Return [x, y] of the center of cell containing provided text 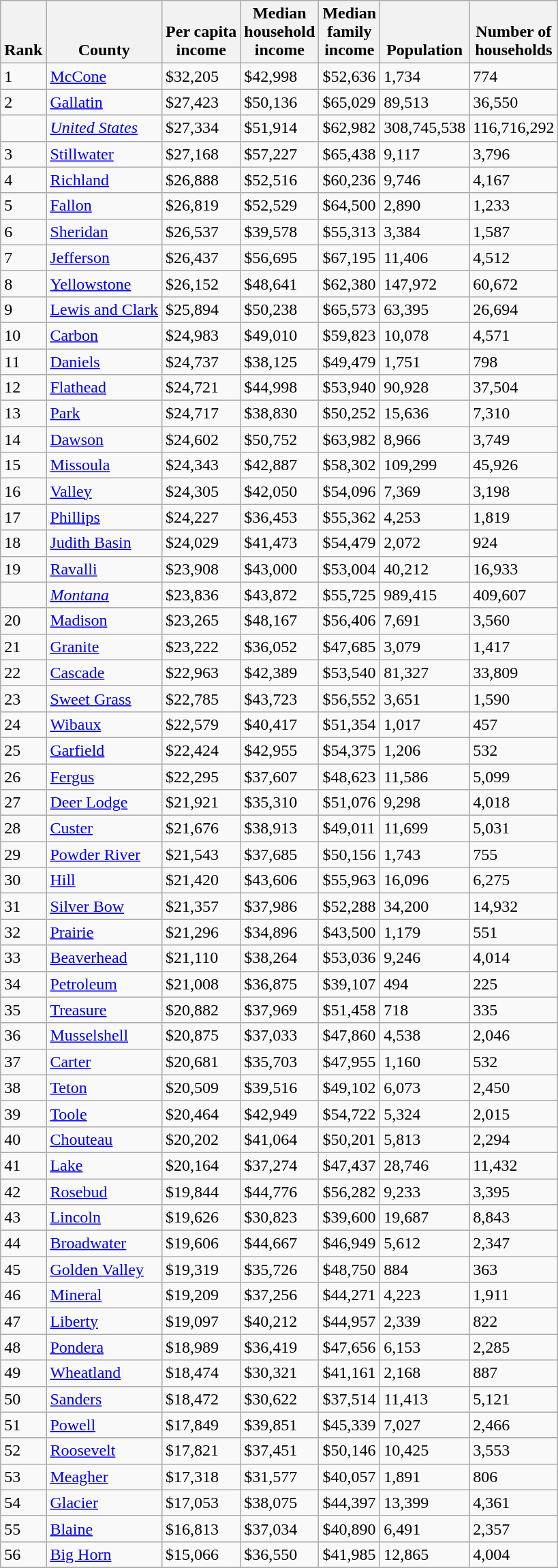
Sanders [104, 1399]
4,538 [425, 1036]
$50,146 [350, 1451]
$41,161 [350, 1373]
$40,212 [279, 1321]
$44,776 [279, 1192]
Jefferson [104, 258]
494 [425, 984]
$49,479 [350, 362]
29 [23, 855]
$50,238 [279, 309]
3,796 [514, 154]
$49,011 [350, 829]
3 [23, 154]
County [104, 32]
Glacier [104, 1503]
Ravalli [104, 569]
$62,380 [350, 283]
$19,319 [202, 1270]
Lake [104, 1165]
$19,209 [202, 1295]
81,327 [425, 673]
$20,509 [202, 1088]
$38,264 [279, 958]
$47,437 [350, 1165]
$42,949 [279, 1113]
$17,849 [202, 1425]
$24,737 [202, 362]
37 [23, 1062]
$54,375 [350, 750]
21 [23, 647]
$20,164 [202, 1165]
1,017 [425, 724]
Chouteau [104, 1139]
$65,573 [350, 309]
$48,641 [279, 283]
1,734 [425, 76]
$39,516 [279, 1088]
$65,029 [350, 102]
$24,343 [202, 465]
$22,579 [202, 724]
$38,125 [279, 362]
$50,201 [350, 1139]
6,073 [425, 1088]
9,233 [425, 1192]
Lincoln [104, 1218]
$55,313 [350, 232]
$64,500 [350, 206]
$56,282 [350, 1192]
$43,000 [279, 569]
11,406 [425, 258]
39 [23, 1113]
Pondera [104, 1347]
Liberty [104, 1321]
9,298 [425, 803]
Richland [104, 180]
Musselshell [104, 1036]
Number ofhouseholds [514, 32]
$22,785 [202, 698]
32 [23, 932]
$27,334 [202, 128]
$55,362 [350, 517]
Fallon [104, 206]
Medianfamilyincome [350, 32]
1,743 [425, 855]
225 [514, 984]
16,933 [514, 569]
$37,256 [279, 1295]
Rank [23, 32]
90,928 [425, 388]
$39,600 [350, 1218]
$26,437 [202, 258]
8 [23, 283]
Prairie [104, 932]
887 [514, 1373]
4,014 [514, 958]
$50,752 [279, 440]
$52,288 [350, 906]
109,299 [425, 465]
$37,986 [279, 906]
28 [23, 829]
Custer [104, 829]
3,749 [514, 440]
$27,168 [202, 154]
$37,274 [279, 1165]
53 [23, 1477]
2,285 [514, 1347]
Lewis and Clark [104, 309]
5,099 [514, 776]
$23,836 [202, 595]
$18,989 [202, 1347]
$39,578 [279, 232]
89,513 [425, 102]
19,687 [425, 1218]
7,027 [425, 1425]
Powell [104, 1425]
$48,750 [350, 1270]
Garfield [104, 750]
798 [514, 362]
$36,052 [279, 647]
4,253 [425, 517]
7,310 [514, 414]
806 [514, 1477]
$56,552 [350, 698]
1,751 [425, 362]
1,819 [514, 517]
63,395 [425, 309]
$23,908 [202, 569]
51 [23, 1425]
$52,529 [279, 206]
7,691 [425, 621]
42 [23, 1192]
$44,271 [350, 1295]
924 [514, 543]
4,004 [514, 1554]
36 [23, 1036]
$24,305 [202, 491]
Judith Basin [104, 543]
308,745,538 [425, 128]
3,079 [425, 647]
$50,136 [279, 102]
$37,034 [279, 1528]
$56,406 [350, 621]
$36,453 [279, 517]
$47,955 [350, 1062]
Per capitaincome [202, 32]
40,212 [425, 569]
34 [23, 984]
15,636 [425, 414]
$30,622 [279, 1399]
Deer Lodge [104, 803]
$54,722 [350, 1113]
$38,913 [279, 829]
54 [23, 1503]
$50,252 [350, 414]
$30,321 [279, 1373]
$40,417 [279, 724]
11,413 [425, 1399]
$41,985 [350, 1554]
Treasure [104, 1010]
$60,236 [350, 180]
18 [23, 543]
Missoula [104, 465]
1,417 [514, 647]
38 [23, 1088]
$41,473 [279, 543]
$17,053 [202, 1503]
755 [514, 855]
Valley [104, 491]
Beaverhead [104, 958]
11,586 [425, 776]
6 [23, 232]
$41,064 [279, 1139]
$15,066 [202, 1554]
2,046 [514, 1036]
55 [23, 1528]
$16,813 [202, 1528]
14 [23, 440]
$43,723 [279, 698]
Population [425, 32]
52 [23, 1451]
3,395 [514, 1192]
$35,726 [279, 1270]
13,399 [425, 1503]
$47,685 [350, 647]
$53,036 [350, 958]
$37,685 [279, 855]
$27,423 [202, 102]
$21,676 [202, 829]
$51,914 [279, 128]
8,843 [514, 1218]
2,168 [425, 1373]
$19,097 [202, 1321]
3,198 [514, 491]
$39,851 [279, 1425]
Stillwater [104, 154]
23 [23, 698]
2,347 [514, 1244]
1,891 [425, 1477]
Hill [104, 880]
$50,156 [350, 855]
Carter [104, 1062]
10,078 [425, 335]
$21,543 [202, 855]
$48,167 [279, 621]
1,587 [514, 232]
$21,110 [202, 958]
$44,667 [279, 1244]
116,716,292 [514, 128]
718 [425, 1010]
$23,222 [202, 647]
$38,830 [279, 414]
44 [23, 1244]
$24,717 [202, 414]
37,504 [514, 388]
McCone [104, 76]
6,275 [514, 880]
4,223 [425, 1295]
Fergus [104, 776]
$42,955 [279, 750]
$53,940 [350, 388]
56 [23, 1554]
$39,107 [350, 984]
7,369 [425, 491]
$31,577 [279, 1477]
$21,296 [202, 932]
30 [23, 880]
5,121 [514, 1399]
11 [23, 362]
$43,500 [350, 932]
$35,310 [279, 803]
$49,102 [350, 1088]
$22,424 [202, 750]
36,550 [514, 102]
33,809 [514, 673]
$24,602 [202, 440]
$67,195 [350, 258]
$36,550 [279, 1554]
$34,896 [279, 932]
$52,516 [279, 180]
24 [23, 724]
Golden Valley [104, 1270]
$17,318 [202, 1477]
27 [23, 803]
$32,205 [202, 76]
20 [23, 621]
45 [23, 1270]
4,361 [514, 1503]
$65,438 [350, 154]
United States [104, 128]
$55,725 [350, 595]
$44,998 [279, 388]
8,966 [425, 440]
26,694 [514, 309]
33 [23, 958]
14,932 [514, 906]
$43,606 [279, 880]
$38,075 [279, 1503]
$59,823 [350, 335]
6,491 [425, 1528]
$19,844 [202, 1192]
$43,872 [279, 595]
5,324 [425, 1113]
2,890 [425, 206]
5,813 [425, 1139]
$47,656 [350, 1347]
5,031 [514, 829]
$62,982 [350, 128]
3,651 [425, 698]
13 [23, 414]
822 [514, 1321]
Rosebud [104, 1192]
$25,894 [202, 309]
Sheridan [104, 232]
Wheatland [104, 1373]
$44,397 [350, 1503]
17 [23, 517]
Mineral [104, 1295]
$24,983 [202, 335]
49 [23, 1373]
Flathead [104, 388]
15 [23, 465]
9 [23, 309]
Granite [104, 647]
4,018 [514, 803]
2,294 [514, 1139]
$22,295 [202, 776]
$42,998 [279, 76]
9,117 [425, 154]
$42,887 [279, 465]
$53,540 [350, 673]
$37,514 [350, 1399]
10,425 [425, 1451]
$37,451 [279, 1451]
$51,458 [350, 1010]
Dawson [104, 440]
$21,357 [202, 906]
34,200 [425, 906]
Medianhouseholdincome [279, 32]
Cascade [104, 673]
Carbon [104, 335]
$23,265 [202, 621]
Phillips [104, 517]
22 [23, 673]
6,153 [425, 1347]
Broadwater [104, 1244]
989,415 [425, 595]
$20,681 [202, 1062]
147,972 [425, 283]
3,560 [514, 621]
$47,860 [350, 1036]
5 [23, 206]
2,357 [514, 1528]
$48,623 [350, 776]
$19,606 [202, 1244]
$63,982 [350, 440]
$55,963 [350, 880]
19 [23, 569]
2,072 [425, 543]
16,096 [425, 880]
$21,921 [202, 803]
1,233 [514, 206]
10 [23, 335]
1,911 [514, 1295]
Montana [104, 595]
Sweet Grass [104, 698]
1,206 [425, 750]
Park [104, 414]
12 [23, 388]
48 [23, 1347]
12,865 [425, 1554]
$42,050 [279, 491]
Big Horn [104, 1554]
$37,607 [279, 776]
2,339 [425, 1321]
$24,721 [202, 388]
26 [23, 776]
$24,227 [202, 517]
$35,703 [279, 1062]
335 [514, 1010]
Meagher [104, 1477]
$24,029 [202, 543]
$17,821 [202, 1451]
5,612 [425, 1244]
16 [23, 491]
2,450 [514, 1088]
Silver Bow [104, 906]
Roosevelt [104, 1451]
2,015 [514, 1113]
$44,957 [350, 1321]
$19,626 [202, 1218]
$57,227 [279, 154]
$53,004 [350, 569]
$40,890 [350, 1528]
Wibaux [104, 724]
$58,302 [350, 465]
28,746 [425, 1165]
50 [23, 1399]
$22,963 [202, 673]
1,590 [514, 698]
$18,472 [202, 1399]
$26,888 [202, 180]
Gallatin [104, 102]
$42,389 [279, 673]
2,466 [514, 1425]
$26,819 [202, 206]
Yellowstone [104, 283]
$21,420 [202, 880]
Petroleum [104, 984]
Teton [104, 1088]
$51,076 [350, 803]
$46,949 [350, 1244]
$54,096 [350, 491]
31 [23, 906]
2 [23, 102]
9,746 [425, 180]
$37,969 [279, 1010]
$37,033 [279, 1036]
41 [23, 1165]
409,607 [514, 595]
$20,464 [202, 1113]
1,179 [425, 932]
$36,419 [279, 1347]
$18,474 [202, 1373]
884 [425, 1270]
Daniels [104, 362]
$20,875 [202, 1036]
4,512 [514, 258]
$36,875 [279, 984]
3,384 [425, 232]
Madison [104, 621]
551 [514, 932]
11,699 [425, 829]
$26,537 [202, 232]
9,246 [425, 958]
25 [23, 750]
35 [23, 1010]
11,432 [514, 1165]
Toole [104, 1113]
60,672 [514, 283]
363 [514, 1270]
Blaine [104, 1528]
3,553 [514, 1451]
$51,354 [350, 724]
1 [23, 76]
40 [23, 1139]
7 [23, 258]
45,926 [514, 465]
4,571 [514, 335]
Powder River [104, 855]
1,160 [425, 1062]
$20,882 [202, 1010]
43 [23, 1218]
$49,010 [279, 335]
4 [23, 180]
4,167 [514, 180]
46 [23, 1295]
$56,695 [279, 258]
$52,636 [350, 76]
$45,339 [350, 1425]
$40,057 [350, 1477]
$30,823 [279, 1218]
$21,008 [202, 984]
774 [514, 76]
457 [514, 724]
$20,202 [202, 1139]
$54,479 [350, 543]
47 [23, 1321]
$26,152 [202, 283]
